For the text-containing cell, return its midpoint in (x, y) coordinate format. 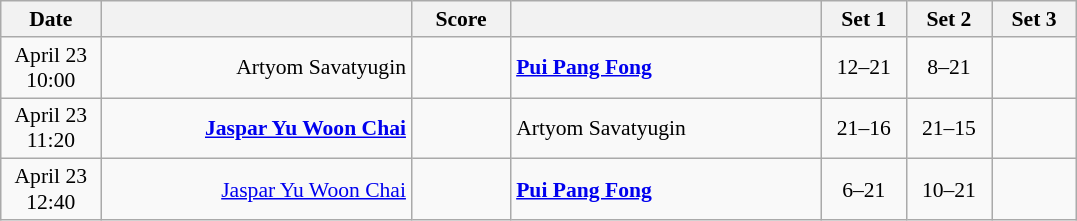
Date (51, 19)
April 2311:20 (51, 128)
21–15 (948, 128)
12–21 (864, 68)
6–21 (864, 190)
8–21 (948, 68)
Score (461, 19)
Set 1 (864, 19)
Set 2 (948, 19)
10–21 (948, 190)
April 2312:40 (51, 190)
21–16 (864, 128)
April 2310:00 (51, 68)
Set 3 (1034, 19)
